Determine the [x, y] coordinate at the center of the cell enclosing the given text.  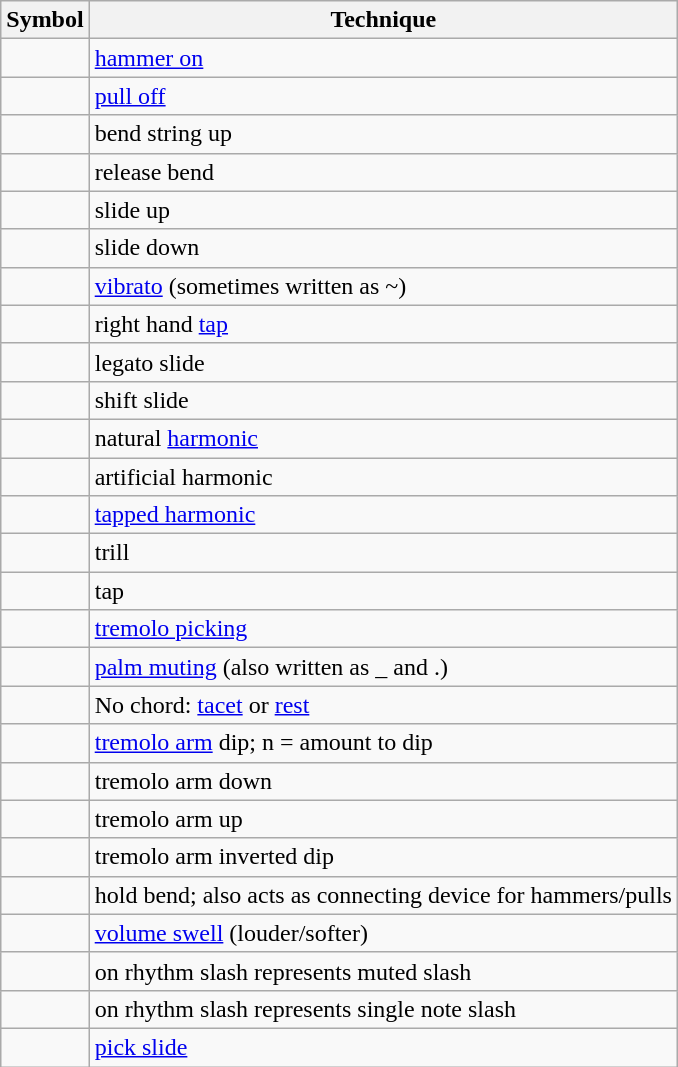
natural harmonic [383, 438]
Technique [383, 20]
No chord: tacet or rest [383, 705]
on rhythm slash represents muted slash [383, 971]
tremolo arm inverted dip [383, 857]
hammer on [383, 58]
tremolo arm down [383, 781]
tremolo picking [383, 629]
artificial harmonic [383, 477]
on rhythm slash represents single note slash [383, 1009]
tremolo arm dip; n = amount to dip [383, 743]
slide up [383, 210]
tapped harmonic [383, 515]
slide down [383, 248]
trill [383, 553]
Symbol [45, 20]
volume swell (louder/softer) [383, 933]
release bend [383, 172]
pick slide [383, 1047]
tap [383, 591]
palm muting (also written as _ and .) [383, 667]
tremolo arm up [383, 819]
hold bend; also acts as connecting device for hammers/pulls [383, 895]
shift slide [383, 400]
pull off [383, 96]
legato slide [383, 362]
right hand tap [383, 324]
vibrato (sometimes written as ~) [383, 286]
bend string up [383, 134]
